Search for the cell housing the specified text and yield its (x, y) center coordinate. 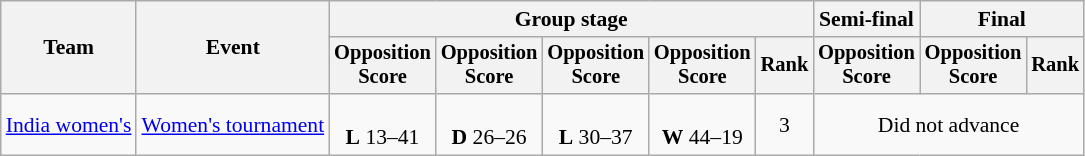
3 (785, 124)
D 26–26 (490, 124)
L 13–41 (382, 124)
Did not advance (948, 124)
India women's (69, 124)
Semi-final (866, 19)
Event (232, 48)
Group stage (571, 19)
Team (69, 48)
W 44–19 (702, 124)
L 30–37 (596, 124)
Women's tournament (232, 124)
Final (1002, 19)
